Search for the cell housing the specified text and yield its [x, y] center coordinate. 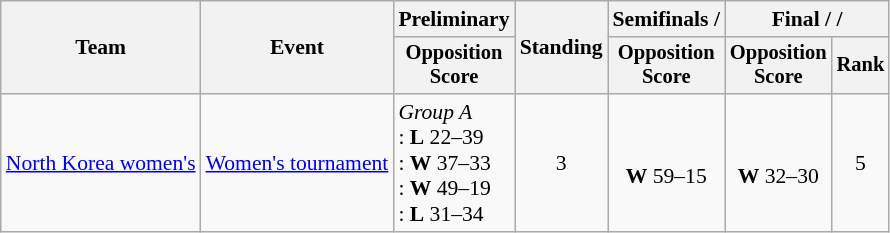
Standing [562, 48]
5 [861, 163]
Rank [861, 66]
Team [101, 48]
Women's tournament [298, 163]
North Korea women's [101, 163]
Event [298, 48]
W 59–15 [666, 163]
Final / / [807, 19]
3 [562, 163]
W 32–30 [778, 163]
Preliminary [454, 19]
Group A: L 22–39: W 37–33: W 49–19: L 31–34 [454, 163]
Semifinals / [666, 19]
